Output the (x, y) coordinate of the center of the cell containing the given text.  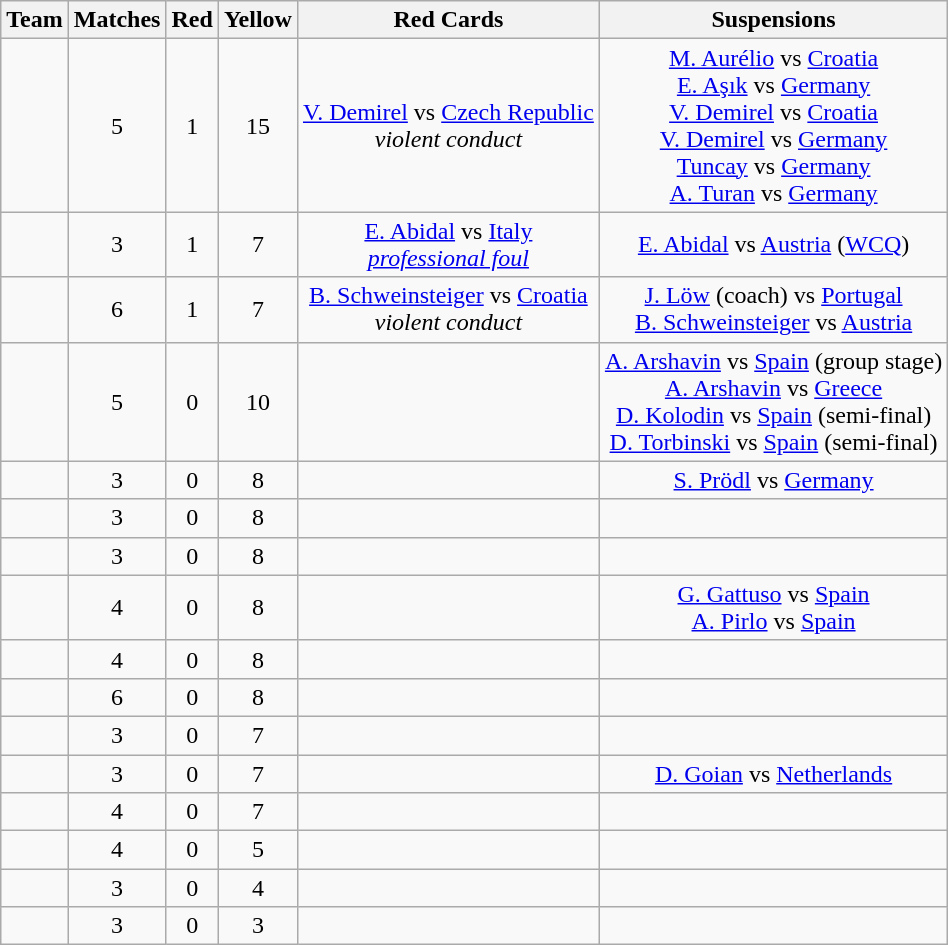
A. Arshavin vs Spain (group stage)A. Arshavin vs GreeceD. Kolodin vs Spain (semi-final)D. Torbinski vs Spain (semi-final) (773, 402)
V. Demirel vs Czech Republicviolent conduct (448, 126)
Matches (117, 20)
J. Löw (coach) vs PortugalB. Schweinsteiger vs Austria (773, 310)
B. Schweinsteiger vs Croatiaviolent conduct (448, 310)
E. Abidal vs Austria (WCQ) (773, 244)
15 (258, 126)
G. Gattuso vs SpainA. Pirlo vs Spain (773, 608)
Team (35, 20)
Suspensions (773, 20)
10 (258, 402)
Yellow (258, 20)
E. Abidal vs Italyprofessional foul (448, 244)
S. Prödl vs Germany (773, 480)
Red (192, 20)
M. Aurélio vs CroatiaE. Aşık vs GermanyV. Demirel vs CroatiaV. Demirel vs GermanyTuncay vs GermanyA. Turan vs Germany (773, 126)
D. Goian vs Netherlands (773, 773)
Red Cards (448, 20)
